Pinpoint the cell where the given text exists, returning its [x, y] midpoint coordinate. 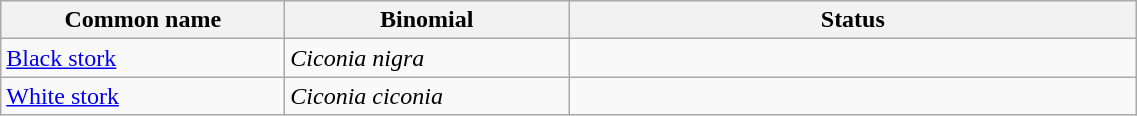
Ciconia nigra [427, 58]
Common name [143, 20]
Binomial [427, 20]
Ciconia ciconia [427, 96]
Status [853, 20]
Black stork [143, 58]
White stork [143, 96]
